Locate the cell with the specified text and output its (x, y) center coordinate. 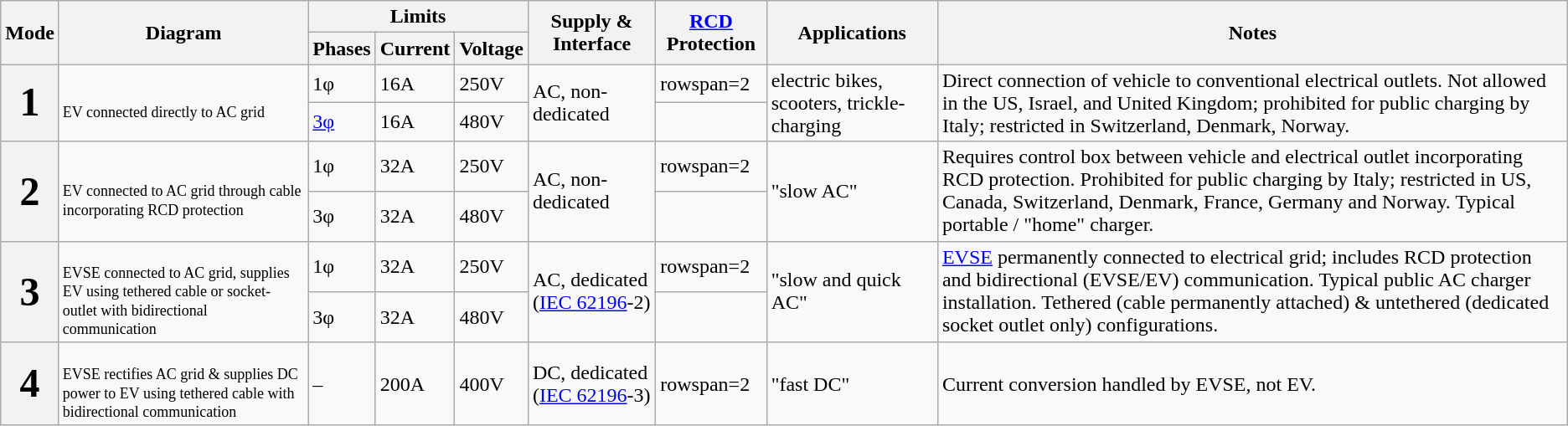
EVSE rectifies AC grid & supplies DC power to EV using tethered cable with bidirectional communication (183, 383)
– (342, 383)
EV connected directly to AC grid (183, 103)
200A (415, 383)
Voltage (492, 49)
Mode (30, 33)
Current (415, 49)
Applications (852, 33)
EVSE connected to AC grid, supplies EV using tethered cable or socket-outlet with bidirectional communication (183, 291)
Phases (342, 49)
"fast DC" (852, 383)
"slow AC" (852, 191)
1 (30, 103)
3 (30, 291)
electric bikes, scooters, trickle-charging (852, 103)
Notes (1252, 33)
EV connected to AC grid through cable incorporating RCD protection (183, 191)
400V (492, 383)
"slow and quick AC" (852, 291)
DC, dedicated (IEC 62196-3) (591, 383)
Supply & Interface (591, 33)
RCD Protection (711, 33)
Current conversion handled by EVSE, not EV. (1252, 383)
Diagram (183, 33)
Limits (419, 17)
4 (30, 383)
AC, dedicated (IEC 62196-2) (591, 291)
2 (30, 191)
